Scan for the cell matching the given text and deliver its (x, y) coordinate at center. 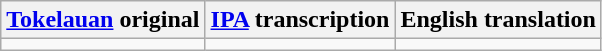
English translation (498, 20)
Tokelauan original (103, 20)
IPA transcription (300, 20)
